Identify which cell holds the provided text, then report its [X, Y] central coordinate. 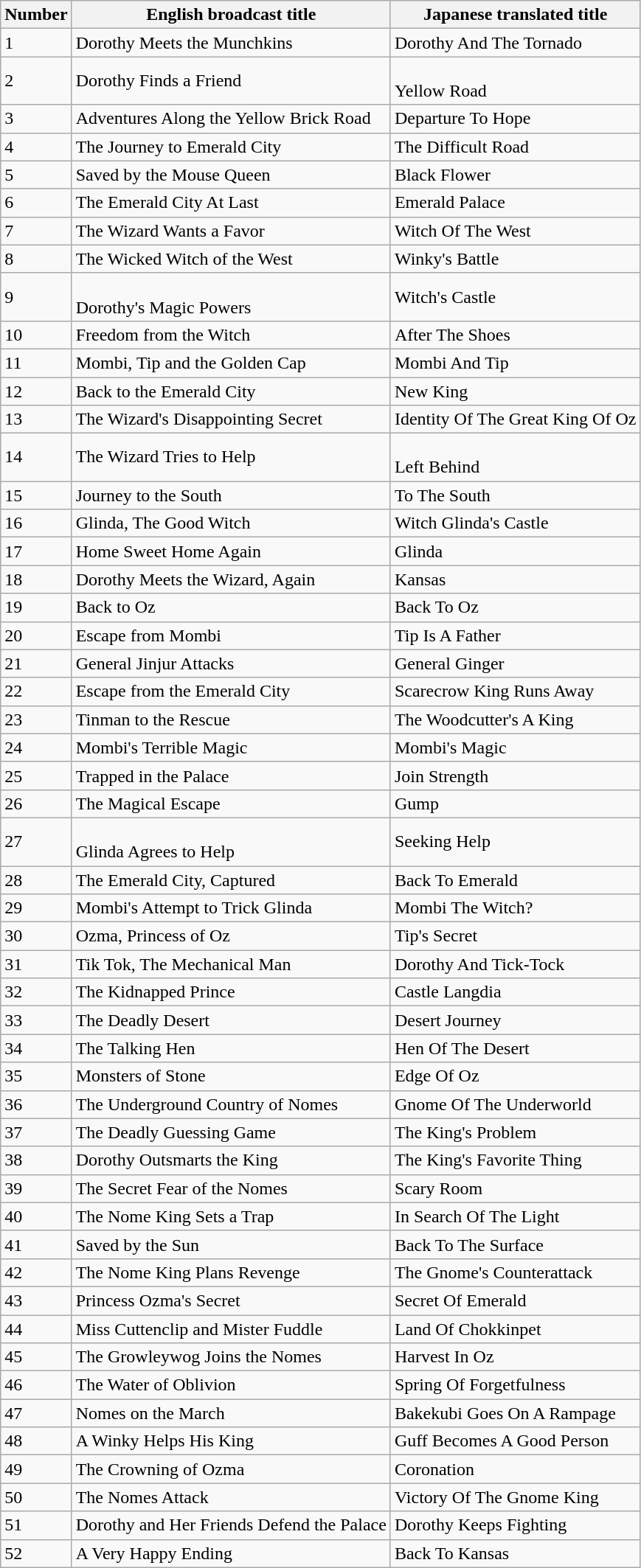
Departure To Hope [515, 119]
8 [36, 259]
40 [36, 1216]
Back To Kansas [515, 1553]
Witch Glinda's Castle [515, 523]
7 [36, 231]
34 [36, 1048]
28 [36, 879]
Dorothy Keeps Fighting [515, 1525]
Adventures Along the Yellow Brick Road [231, 119]
1 [36, 43]
A Winky Helps His King [231, 1441]
The Wizard's Disappointing Secret [231, 419]
Glinda Agrees to Help [231, 842]
Trapped in the Palace [231, 776]
22 [36, 691]
Gnome Of The Underworld [515, 1104]
Mombi And Tip [515, 363]
12 [36, 391]
Dorothy Meets the Wizard, Again [231, 579]
26 [36, 804]
Saved by the Mouse Queen [231, 175]
The Kidnapped Prince [231, 992]
Harvest In Oz [515, 1357]
49 [36, 1469]
The Water of Oblivion [231, 1385]
Glinda, The Good Witch [231, 523]
Witch's Castle [515, 296]
10 [36, 335]
Escape from the Emerald City [231, 691]
In Search Of The Light [515, 1216]
Saved by the Sun [231, 1244]
Tik Tok, The Mechanical Man [231, 964]
Seeking Help [515, 842]
19 [36, 607]
36 [36, 1104]
Tip Is A Father [515, 635]
Winky's Battle [515, 259]
51 [36, 1525]
31 [36, 964]
A Very Happy Ending [231, 1553]
37 [36, 1132]
Japanese translated title [515, 15]
23 [36, 719]
The Wizard Tries to Help [231, 457]
24 [36, 748]
Miss Cuttenclip and Mister Fuddle [231, 1329]
Victory Of The Gnome King [515, 1497]
39 [36, 1188]
Mombi's Magic [515, 748]
Dorothy Finds a Friend [231, 81]
47 [36, 1413]
Edge Of Oz [515, 1076]
33 [36, 1020]
Tip's Secret [515, 936]
52 [36, 1553]
Dorothy Outsmarts the King [231, 1160]
Home Sweet Home Again [231, 551]
Kansas [515, 579]
20 [36, 635]
11 [36, 363]
Gump [515, 804]
16 [36, 523]
The Nome King Plans Revenge [231, 1272]
The Emerald City At Last [231, 203]
21 [36, 663]
48 [36, 1441]
Secret Of Emerald [515, 1300]
Monsters of Stone [231, 1076]
The Wicked Witch of the West [231, 259]
Dorothy And The Tornado [515, 43]
25 [36, 776]
Scarecrow King Runs Away [515, 691]
50 [36, 1497]
43 [36, 1300]
42 [36, 1272]
The Difficult Road [515, 147]
6 [36, 203]
The Woodcutter's A King [515, 719]
Land Of Chokkinpet [515, 1329]
27 [36, 842]
The Wizard Wants a Favor [231, 231]
English broadcast title [231, 15]
30 [36, 936]
The Gnome's Counterattack [515, 1272]
Journey to the South [231, 495]
Nomes on the March [231, 1413]
Hen Of The Desert [515, 1048]
Back To Oz [515, 607]
Black Flower [515, 175]
Escape from Mombi [231, 635]
General Jinjur Attacks [231, 663]
The Underground Country of Nomes [231, 1104]
44 [36, 1329]
18 [36, 579]
Desert Journey [515, 1020]
13 [36, 419]
The Deadly Guessing Game [231, 1132]
The Magical Escape [231, 804]
Freedom from the Witch [231, 335]
Glinda [515, 551]
The Crowning of Ozma [231, 1469]
Guff Becomes A Good Person [515, 1441]
Number [36, 15]
Mombi's Terrible Magic [231, 748]
4 [36, 147]
Identity Of The Great King Of Oz [515, 419]
General Ginger [515, 663]
To The South [515, 495]
After The Shoes [515, 335]
Mombi, Tip and the Golden Cap [231, 363]
The King's Favorite Thing [515, 1160]
Emerald Palace [515, 203]
Coronation [515, 1469]
Witch Of The West [515, 231]
3 [36, 119]
45 [36, 1357]
5 [36, 175]
15 [36, 495]
Dorothy Meets the Munchkins [231, 43]
Yellow Road [515, 81]
The Deadly Desert [231, 1020]
Dorothy And Tick-Tock [515, 964]
Ozma, Princess of Oz [231, 936]
Bakekubi Goes On A Rampage [515, 1413]
The Nome King Sets a Trap [231, 1216]
Princess Ozma's Secret [231, 1300]
Dorothy's Magic Powers [231, 296]
Dorothy and Her Friends Defend the Palace [231, 1525]
The Nomes Attack [231, 1497]
32 [36, 992]
35 [36, 1076]
Tinman to the Rescue [231, 719]
41 [36, 1244]
9 [36, 296]
The Secret Fear of the Nomes [231, 1188]
The Emerald City, Captured [231, 879]
Spring Of Forgetfulness [515, 1385]
Left Behind [515, 457]
17 [36, 551]
14 [36, 457]
2 [36, 81]
Back To Emerald [515, 879]
Back to the Emerald City [231, 391]
The Talking Hen [231, 1048]
38 [36, 1160]
The Journey to Emerald City [231, 147]
Scary Room [515, 1188]
The King's Problem [515, 1132]
Castle Langdia [515, 992]
New King [515, 391]
The Growleywog Joins the Nomes [231, 1357]
Mombi's Attempt to Trick Glinda [231, 908]
29 [36, 908]
Join Strength [515, 776]
Back To The Surface [515, 1244]
46 [36, 1385]
Mombi The Witch? [515, 908]
Back to Oz [231, 607]
